Output the (x, y) coordinate of the center of the cell containing the given text.  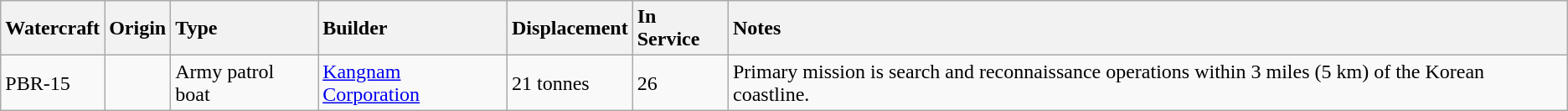
Watercraft (53, 29)
Kangnam Corporation (413, 82)
In Service (680, 29)
PBR-15 (53, 82)
Primary mission is search and reconnaissance operations within 3 miles (5 km) of the Korean coastline. (1148, 82)
21 tonnes (570, 82)
Army patrol boat (245, 82)
Origin (137, 29)
Builder (413, 29)
Displacement (570, 29)
Notes (1148, 29)
Type (245, 29)
26 (680, 82)
